Locate the cell with the specified text and output its [x, y] center coordinate. 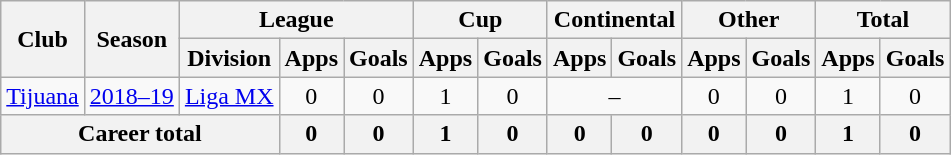
Cup [480, 20]
Club [43, 39]
Division [229, 58]
2018–19 [132, 96]
Continental [614, 20]
League [296, 20]
Other [749, 20]
Tijuana [43, 96]
– [614, 96]
Liga MX [229, 96]
Total [883, 20]
Career total [140, 134]
Season [132, 39]
